Pinpoint the cell where the given text exists, returning its (x, y) midpoint coordinate. 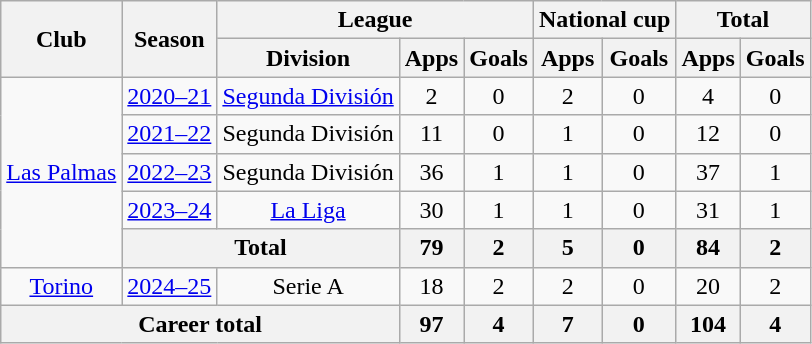
31 (708, 210)
20 (708, 286)
97 (431, 324)
Club (62, 39)
Career total (200, 324)
National cup (604, 20)
2023–24 (170, 210)
84 (708, 248)
Season (170, 39)
2024–25 (170, 286)
Serie A (308, 286)
Torino (62, 286)
36 (431, 172)
2020–21 (170, 96)
30 (431, 210)
League (376, 20)
Las Palmas (62, 172)
La Liga (308, 210)
104 (708, 324)
5 (567, 248)
79 (431, 248)
Division (308, 58)
2022–23 (170, 172)
12 (708, 134)
18 (431, 286)
11 (431, 134)
2021–22 (170, 134)
37 (708, 172)
7 (567, 324)
